Return [x, y] of the center of cell containing provided text 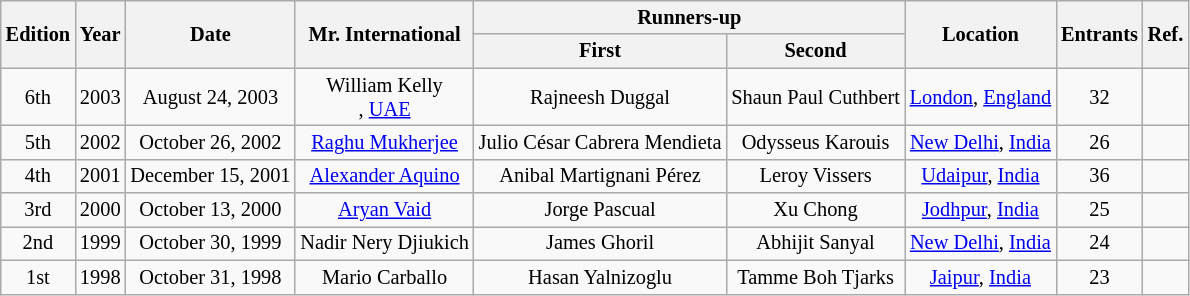
First [600, 51]
William Kelly, UAE [384, 97]
36 [1100, 176]
5th [38, 142]
December 15, 2001 [210, 176]
London, England [980, 97]
Anibal Martignani Pérez [600, 176]
October 26, 2002 [210, 142]
Jodhpur, India [980, 210]
Udaipur, India [980, 176]
1998 [100, 277]
4th [38, 176]
Aryan Vaid [384, 210]
Entrants [1100, 34]
1st [38, 277]
25 [1100, 210]
Jorge Pascual [600, 210]
2002 [100, 142]
Raghu Mukherjee [384, 142]
Mr. International [384, 34]
2003 [100, 97]
Xu Chong [815, 210]
26 [1100, 142]
Abhijit Sanyal [815, 243]
Jaipur, India [980, 277]
Year [100, 34]
Edition [38, 34]
October 13, 2000 [210, 210]
Runners-up [690, 17]
24 [1100, 243]
Shaun Paul Cuthbert [815, 97]
23 [1100, 277]
Tamme Boh Tjarks [815, 277]
Mario Carballo [384, 277]
2nd [38, 243]
October 31, 1998 [210, 277]
Alexander Aquino [384, 176]
Julio César Cabrera Mendieta [600, 142]
6th [38, 97]
October 30, 1999 [210, 243]
3rd [38, 210]
2000 [100, 210]
1999 [100, 243]
Location [980, 34]
James Ghoril [600, 243]
Hasan Yalnizoglu [600, 277]
Second [815, 51]
Odysseus Karouis [815, 142]
2001 [100, 176]
Date [210, 34]
Nadir Nery Djiukich [384, 243]
August 24, 2003 [210, 97]
Rajneesh Duggal [600, 97]
32 [1100, 97]
Ref. [1166, 34]
Leroy Vissers [815, 176]
